Search for the cell housing the specified text and yield its [X, Y] center coordinate. 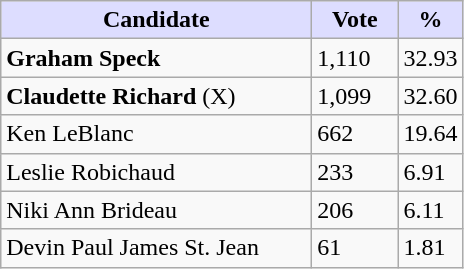
1,099 [355, 96]
6.11 [430, 210]
61 [355, 248]
Devin Paul James St. Jean [156, 248]
Candidate [156, 20]
Vote [355, 20]
Graham Speck [156, 58]
662 [355, 134]
32.93 [430, 58]
6.91 [430, 172]
19.64 [430, 134]
% [430, 20]
Ken LeBlanc [156, 134]
233 [355, 172]
1.81 [430, 248]
Claudette Richard (X) [156, 96]
206 [355, 210]
Niki Ann Brideau [156, 210]
1,110 [355, 58]
Leslie Robichaud [156, 172]
32.60 [430, 96]
